Return the (X, Y) coordinate for the center point of the cell that contains the specified text.  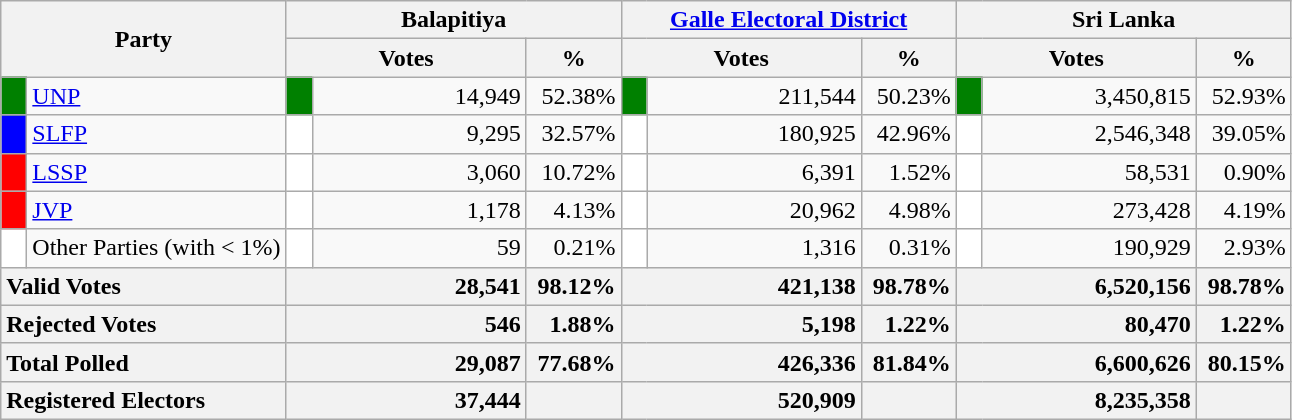
211,544 (754, 96)
1.52% (908, 172)
6,520,156 (1076, 286)
52.93% (1244, 96)
Rejected Votes (144, 324)
0.90% (1244, 172)
546 (406, 324)
520,909 (741, 400)
14,949 (419, 96)
1.88% (574, 324)
37,444 (406, 400)
3,060 (419, 172)
1,178 (419, 210)
0.21% (574, 248)
LSSP (156, 172)
29,087 (406, 362)
5,198 (741, 324)
10.72% (574, 172)
98.12% (574, 286)
SLFP (156, 134)
Valid Votes (144, 286)
59 (419, 248)
77.68% (574, 362)
0.31% (908, 248)
4.98% (908, 210)
6,391 (754, 172)
20,962 (754, 210)
273,428 (1089, 210)
3,450,815 (1089, 96)
2,546,348 (1089, 134)
2.93% (1244, 248)
UNP (156, 96)
Party (144, 39)
32.57% (574, 134)
28,541 (406, 286)
Galle Electoral District (788, 20)
190,929 (1089, 248)
52.38% (574, 96)
Total Polled (144, 362)
Registered Electors (144, 400)
6,600,626 (1076, 362)
80.15% (1244, 362)
Balapitiya (454, 20)
1,316 (754, 248)
58,531 (1089, 172)
421,138 (741, 286)
180,925 (754, 134)
426,336 (741, 362)
39.05% (1244, 134)
81.84% (908, 362)
50.23% (908, 96)
JVP (156, 210)
Sri Lanka (1124, 20)
8,235,358 (1076, 400)
Other Parties (with < 1%) (156, 248)
80,470 (1076, 324)
42.96% (908, 134)
4.13% (574, 210)
4.19% (1244, 210)
9,295 (419, 134)
